For the text-containing cell, return its midpoint in [x, y] coordinate format. 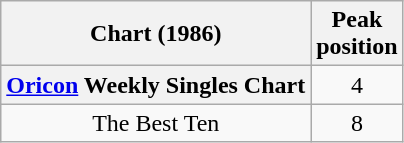
4 [357, 85]
The Best Ten [156, 123]
Peakposition [357, 34]
Oricon Weekly Singles Chart [156, 85]
8 [357, 123]
Chart (1986) [156, 34]
